Output the [x, y] coordinate of the center of the cell containing the given text.  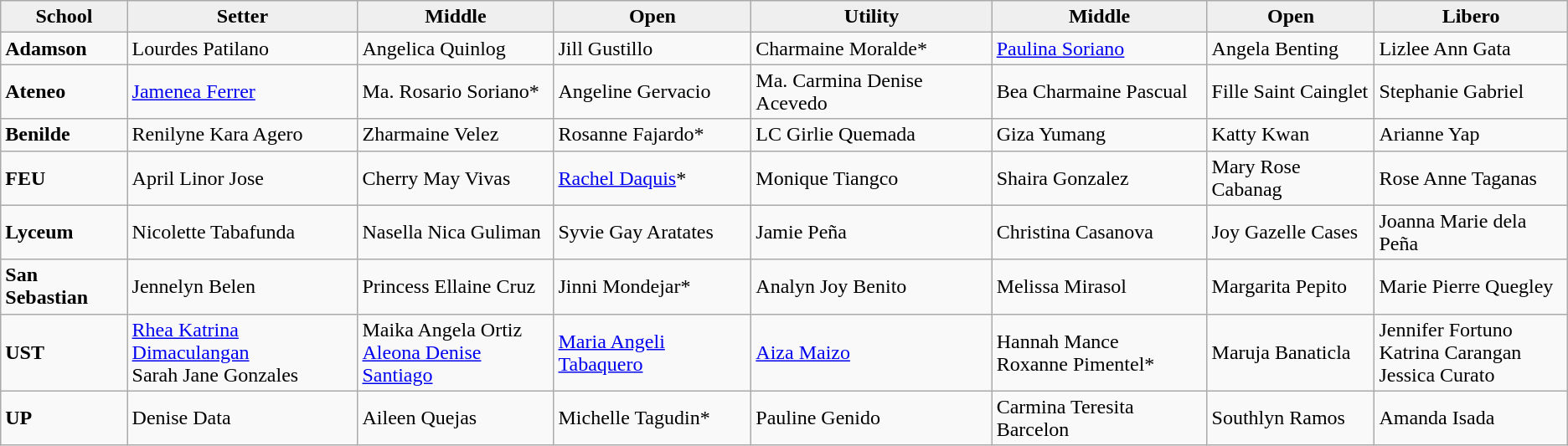
Maika Angela Ortiz Aleona Denise Santiago [456, 352]
Ateneo [64, 92]
Michelle Tagudin* [652, 418]
Katty Kwan [1291, 135]
Ma. Rosario Soriano* [456, 92]
Joanna Marie dela Peña [1471, 233]
Jamenea Ferrer [243, 92]
Giza Yumang [1099, 135]
Maruja Banaticla [1291, 352]
UST [64, 352]
Lourdes Patilano [243, 49]
Utility [871, 17]
Analyn Joy Benito [871, 286]
Amanda Isada [1471, 418]
FEU [64, 177]
Cherry May Vivas [456, 177]
Monique Tiangco [871, 177]
Maria Angeli Tabaquero [652, 352]
Angeline Gervacio [652, 92]
UP [64, 418]
Aileen Quejas [456, 418]
Jinni Mondejar* [652, 286]
Syvie Gay Aratates [652, 233]
Stephanie Gabriel [1471, 92]
Rose Anne Taganas [1471, 177]
Fille Saint Cainglet [1291, 92]
Joy Gazelle Cases [1291, 233]
Shaira Gonzalez [1099, 177]
Christina Casanova [1099, 233]
Denise Data [243, 418]
Southlyn Ramos [1291, 418]
Setter [243, 17]
Lyceum [64, 233]
Jennelyn Belen [243, 286]
Zharmaine Velez [456, 135]
Jennifer Fortuno Katrina Carangan Jessica Curato [1471, 352]
San Sebastian [64, 286]
Renilyne Kara Agero [243, 135]
Marie Pierre Quegley [1471, 286]
Benilde [64, 135]
Lizlee Ann Gata [1471, 49]
Carmina Teresita Barcelon [1099, 418]
Bea Charmaine Pascual [1099, 92]
Aiza Maizo [871, 352]
School [64, 17]
Margarita Pepito [1291, 286]
Hannah Mance Roxanne Pimentel* [1099, 352]
Rachel Daquis* [652, 177]
Arianne Yap [1471, 135]
Adamson [64, 49]
Melissa Mirasol [1099, 286]
Nicolette Tabafunda [243, 233]
Rhea Katrina Dimaculangan Sarah Jane Gonzales [243, 352]
Angela Benting [1291, 49]
Angelica Quinlog [456, 49]
Paulina Soriano [1099, 49]
LC Girlie Quemada [871, 135]
Charmaine Moralde* [871, 49]
Rosanne Fajardo* [652, 135]
Ma. Carmina Denise Acevedo [871, 92]
Jill Gustillo [652, 49]
Nasella Nica Guliman [456, 233]
Libero [1471, 17]
April Linor Jose [243, 177]
Pauline Genido [871, 418]
Princess Ellaine Cruz [456, 286]
Mary Rose Cabanag [1291, 177]
Jamie Peña [871, 233]
